Return [x, y] of the center of cell containing provided text 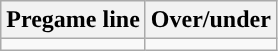
Pregame line [74, 20]
Over/under [210, 20]
